Identify which cell holds the provided text, then report its [x, y] central coordinate. 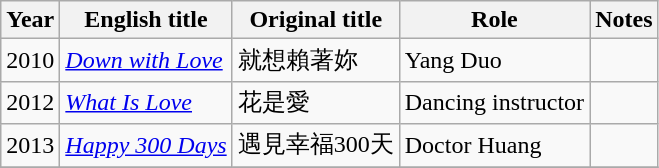
2012 [30, 102]
Down with Love [146, 60]
English title [146, 20]
遇見幸福300天 [316, 146]
Happy 300 Days [146, 146]
2013 [30, 146]
2010 [30, 60]
Notes [624, 20]
就想賴著妳 [316, 60]
Original title [316, 20]
Dancing instructor [494, 102]
Doctor Huang [494, 146]
花是愛 [316, 102]
Role [494, 20]
What Is Love [146, 102]
Yang Duo [494, 60]
Year [30, 20]
